From the cell containing the given text, extract its center point as (x, y) coordinate. 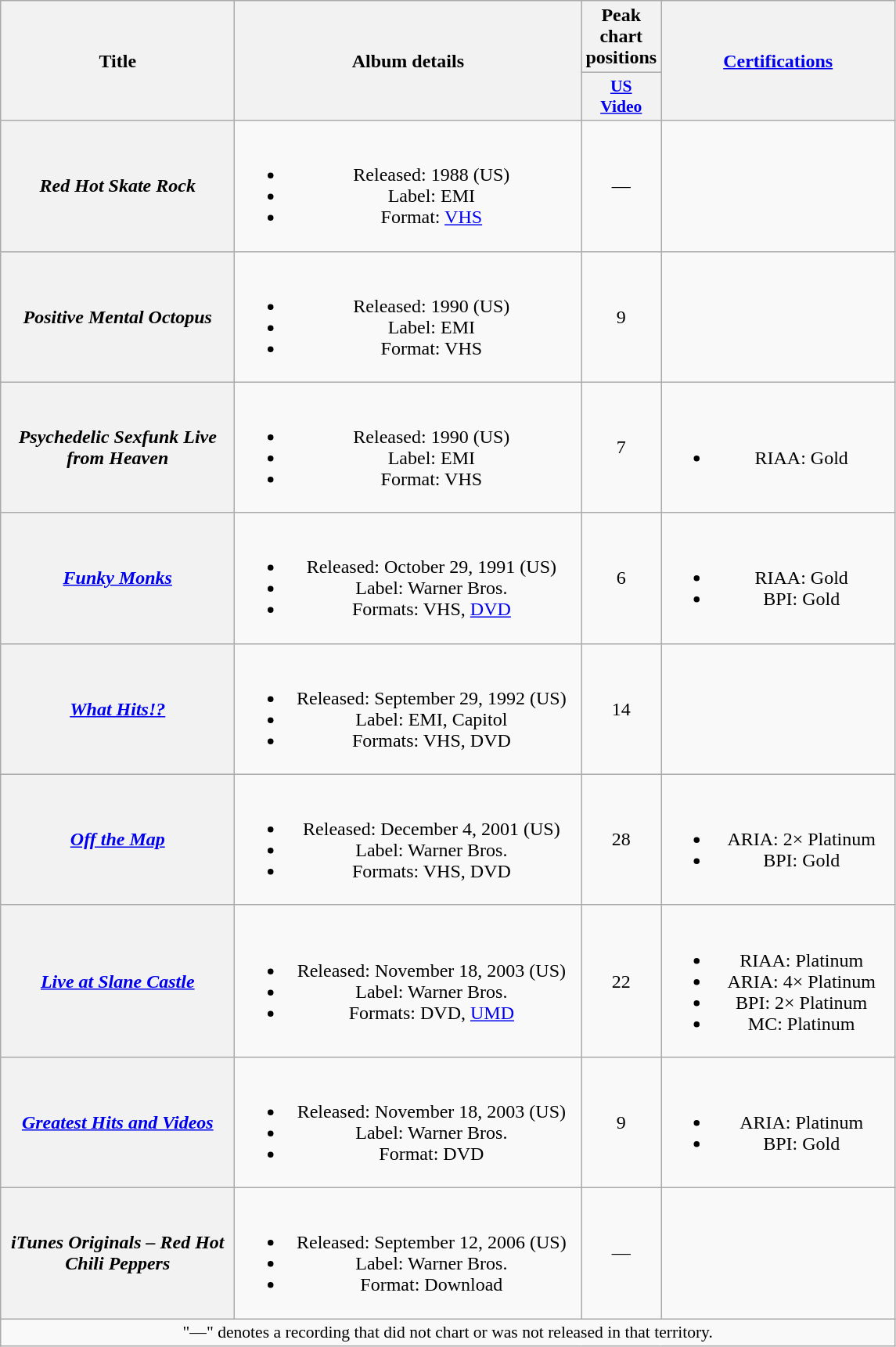
Released: November 18, 2003 (US)Label: Warner Bros.Format: DVD (408, 1122)
Certifications (778, 61)
22 (621, 981)
Album details (408, 61)
ARIA: PlatinumBPI: Gold (778, 1122)
Psychedelic Sexfunk Live from Heaven (117, 448)
Red Hot Skate Rock (117, 186)
Released: October 29, 1991 (US)Label: Warner Bros.Formats: VHS, DVD (408, 578)
14 (621, 709)
RIAA: GoldBPI: Gold (778, 578)
Off the Map (117, 839)
7 (621, 448)
Greatest Hits and Videos (117, 1122)
Released: 1988 (US)Label: EMIFormat: VHS (408, 186)
Peak chart positions (621, 37)
Released: September 12, 2006 (US)Label: Warner Bros.Format: Download (408, 1252)
RIAA: Gold (778, 448)
28 (621, 839)
Released: September 29, 1992 (US)Label: EMI, CapitolFormats: VHS, DVD (408, 709)
RIAA: PlatinumARIA: 4× PlatinumBPI: 2× PlatinumMC: Platinum (778, 981)
6 (621, 578)
Released: December 4, 2001 (US)Label: Warner Bros.Formats: VHS, DVD (408, 839)
Live at Slane Castle (117, 981)
Funky Monks (117, 578)
What Hits!? (117, 709)
USVideo (621, 97)
Positive Mental Octopus (117, 316)
Title (117, 61)
iTunes Originals – Red Hot Chili Peppers (117, 1252)
Released: November 18, 2003 (US)Label: Warner Bros.Formats: DVD, UMD (408, 981)
ARIA: 2× PlatinumBPI: Gold (778, 839)
"—" denotes a recording that did not chart or was not released in that territory. (448, 1332)
